From the cell containing the given text, extract its center point as (x, y) coordinate. 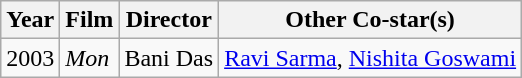
Year (30, 20)
Bani Das (169, 58)
2003 (30, 58)
Other Co-star(s) (370, 20)
Mon (90, 58)
Director (169, 20)
Film (90, 20)
Ravi Sarma, Nishita Goswami (370, 58)
